Locate the cell with the specified text and output its [x, y] center coordinate. 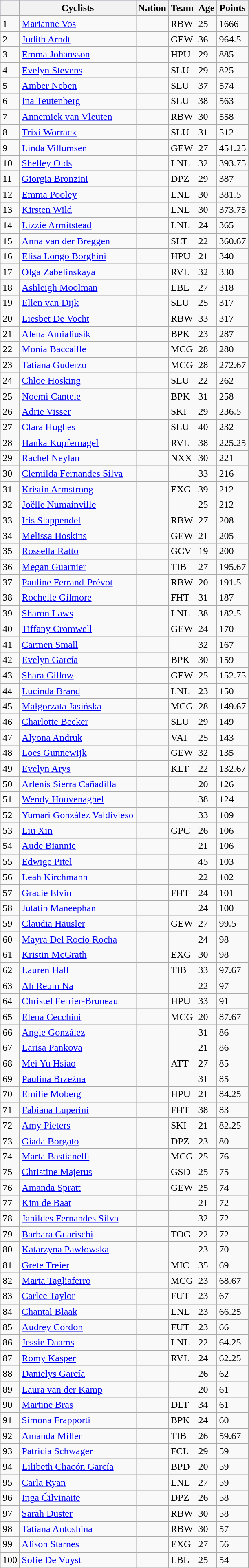
Loes Gunnewijk [77, 753]
Melissa Hoskins [77, 536]
95 [10, 1482]
216 [232, 474]
Ellen van Dijk [77, 303]
Cyclists [77, 8]
43 [10, 675]
Shara Gillow [77, 675]
Hanka Kupfernagel [77, 442]
55 [10, 861]
13 [10, 210]
8 [10, 132]
93 [10, 1451]
101 [232, 892]
109 [232, 815]
90 [10, 1405]
Carla Ryan [77, 1482]
Arlenis Sierra Cañadilla [77, 784]
Tatiana Guderzo [77, 365]
167 [232, 644]
51 [10, 799]
81 [10, 1265]
964.5 [232, 39]
TOG [182, 1234]
MIC [182, 1265]
512 [232, 132]
Rachel Neylan [77, 458]
387 [232, 179]
Marta Bastianelli [77, 1156]
318 [232, 287]
Ashleigh Moolman [77, 287]
42 [10, 660]
Giada Borgato [77, 1141]
149 [232, 722]
Team [182, 8]
393.75 [232, 163]
Clara Hughes [77, 427]
10 [10, 163]
Inga Čilvinaitė [77, 1498]
Simona Frapporti [77, 1420]
ATT [182, 1063]
563 [232, 101]
330 [232, 272]
Sarah Düster [77, 1513]
Emma Pooley [77, 194]
59.67 [232, 1435]
63 [10, 986]
195.67 [232, 567]
Megan Guarnier [77, 567]
262 [232, 380]
92 [10, 1435]
87.67 [232, 1017]
Clemilda Fernandes Silva [77, 474]
Małgorzata Jasińska [77, 707]
66.25 [232, 1312]
Kristin McGrath [77, 955]
Sharon Laws [77, 613]
Tiffany Cromwell [77, 629]
Olga Zabelinskaya [77, 272]
52 [10, 815]
150 [232, 691]
Age [206, 8]
Ah Reum Na [77, 986]
126 [232, 784]
225.25 [232, 442]
574 [232, 86]
17 [10, 272]
73 [10, 1141]
Mei Yu Hsiao [77, 1063]
82.25 [232, 1125]
885 [232, 55]
Marta Tagliaferro [77, 1281]
62.25 [232, 1358]
53 [10, 830]
Pauline Ferrand-Prévot [77, 582]
Carlee Taylor [77, 1296]
152.75 [232, 675]
102 [232, 877]
Amanda Miller [77, 1435]
GSD [182, 1172]
232 [232, 427]
65 [10, 1017]
205 [232, 536]
Alena Amialiusik [77, 334]
Tatiana Antoshina [77, 1529]
46 [10, 722]
77 [10, 1203]
6 [10, 101]
Barbara Guarischi [77, 1234]
94 [10, 1467]
88 [10, 1374]
VAI [182, 738]
Romy Kasper [77, 1358]
Liu Xin [77, 830]
68.67 [232, 1281]
Edwige Pitel [77, 861]
Nation [152, 8]
Adrie Visser [77, 411]
Monia Baccaille [77, 349]
Evelyn Stevens [77, 70]
3 [10, 55]
14 [10, 225]
236.5 [232, 411]
Larisa Pankova [77, 1048]
FCL [182, 1451]
Aude Biannic [77, 846]
Amy Pieters [77, 1125]
Ina Teutenberg [77, 101]
Gracie Elvin [77, 892]
132.67 [232, 769]
Alyona Andruk [77, 738]
84 [10, 1312]
Jutatip Maneephan [77, 908]
Chantal Blaak [77, 1312]
18 [10, 287]
Audrey Cordon [77, 1327]
Joëlle Numainville [77, 505]
SLT [182, 241]
48 [10, 753]
825 [232, 70]
99 [10, 1544]
208 [232, 520]
Lilibeth Chacón García [77, 1467]
Noemi Cantele [77, 396]
221 [232, 458]
Linda Villumsen [77, 148]
Janildes Fernandes Silva [77, 1219]
Elena Cecchini [77, 1017]
Fabiana Luperini [77, 1110]
97.67 [232, 970]
84.25 [232, 1094]
Yumari González Valdivieso [77, 815]
KLT [182, 769]
258 [232, 396]
Amanda Spratt [77, 1188]
Points [232, 8]
9 [10, 148]
Laura van der Kamp [77, 1389]
Sofie De Vuyst [77, 1560]
Shelley Olds [77, 163]
49 [10, 769]
87 [10, 1358]
12 [10, 194]
GCV [182, 551]
Charlotte Becker [77, 722]
Evelyn García [77, 660]
340 [232, 256]
82 [10, 1281]
Katarzyna Pawłowska [77, 1250]
BPD [182, 1467]
280 [232, 349]
64 [10, 1001]
71 [10, 1110]
191.5 [232, 582]
143 [232, 738]
Kristin Armstrong [77, 489]
99.5 [232, 923]
Anna van der Breggen [77, 241]
187 [232, 598]
Kirsten Wild [77, 210]
365 [232, 225]
159 [232, 660]
5 [10, 86]
1 [10, 24]
Iris Slappendel [77, 520]
Amber Neben [77, 86]
451.25 [232, 148]
Emma Johansson [77, 55]
Leah Kirchmann [77, 877]
44 [10, 691]
103 [232, 861]
7 [10, 117]
96 [10, 1498]
NXX [182, 458]
170 [232, 629]
272.67 [232, 365]
50 [10, 784]
200 [232, 551]
Liesbet De Vocht [77, 318]
Judith Arndt [77, 39]
78 [10, 1219]
135 [232, 753]
Danielys García [77, 1374]
Wendy Houvenaghel [77, 799]
149.67 [232, 707]
68 [10, 1063]
Rochelle Gilmore [77, 598]
Chloe Hosking [77, 380]
Christine Majerus [77, 1172]
11 [10, 179]
Carmen Small [77, 644]
360.67 [232, 241]
DLT [182, 1405]
4 [10, 70]
Evelyn Arys [77, 769]
64.25 [232, 1343]
GPC [182, 830]
Emilie Moberg [77, 1094]
Elisa Longo Borghini [77, 256]
Claudia Häusler [77, 923]
Lauren Hall [77, 970]
2 [10, 39]
47 [10, 738]
Annemiek van Vleuten [77, 117]
Patricia Schwager [77, 1451]
16 [10, 256]
Martine Bras [77, 1405]
558 [232, 117]
Lizzie Armitstead [77, 225]
381.5 [232, 194]
Christel Ferrier-Bruneau [77, 1001]
Angie González [77, 1032]
89 [10, 1389]
Trixi Worrack [77, 132]
Paulina Brzeźna [77, 1079]
Giorgia Bronzini [77, 179]
Rossella Ratto [77, 551]
182.5 [232, 613]
287 [232, 334]
124 [232, 799]
Mayra Del Rocio Rocha [77, 939]
79 [10, 1234]
1666 [232, 24]
Alison Starnes [77, 1544]
Kim de Baat [77, 1203]
Grete Treier [77, 1265]
15 [10, 241]
Lucinda Brand [77, 691]
Marianne Vos [77, 24]
41 [10, 644]
373.75 [232, 210]
Jessie Daams [77, 1343]
